Extract the (x, y) coordinate from the center of the cell holding the provided text.  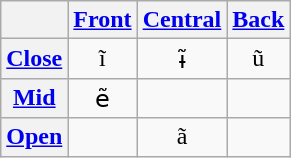
Open (34, 137)
ã (182, 137)
Front (102, 20)
Mid (34, 98)
Close (34, 59)
ɨ̃ (182, 59)
ũ (258, 59)
ĩ (102, 59)
ẽ (102, 98)
Central (182, 20)
Back (258, 20)
